Return (X, Y) of the center of cell containing provided text 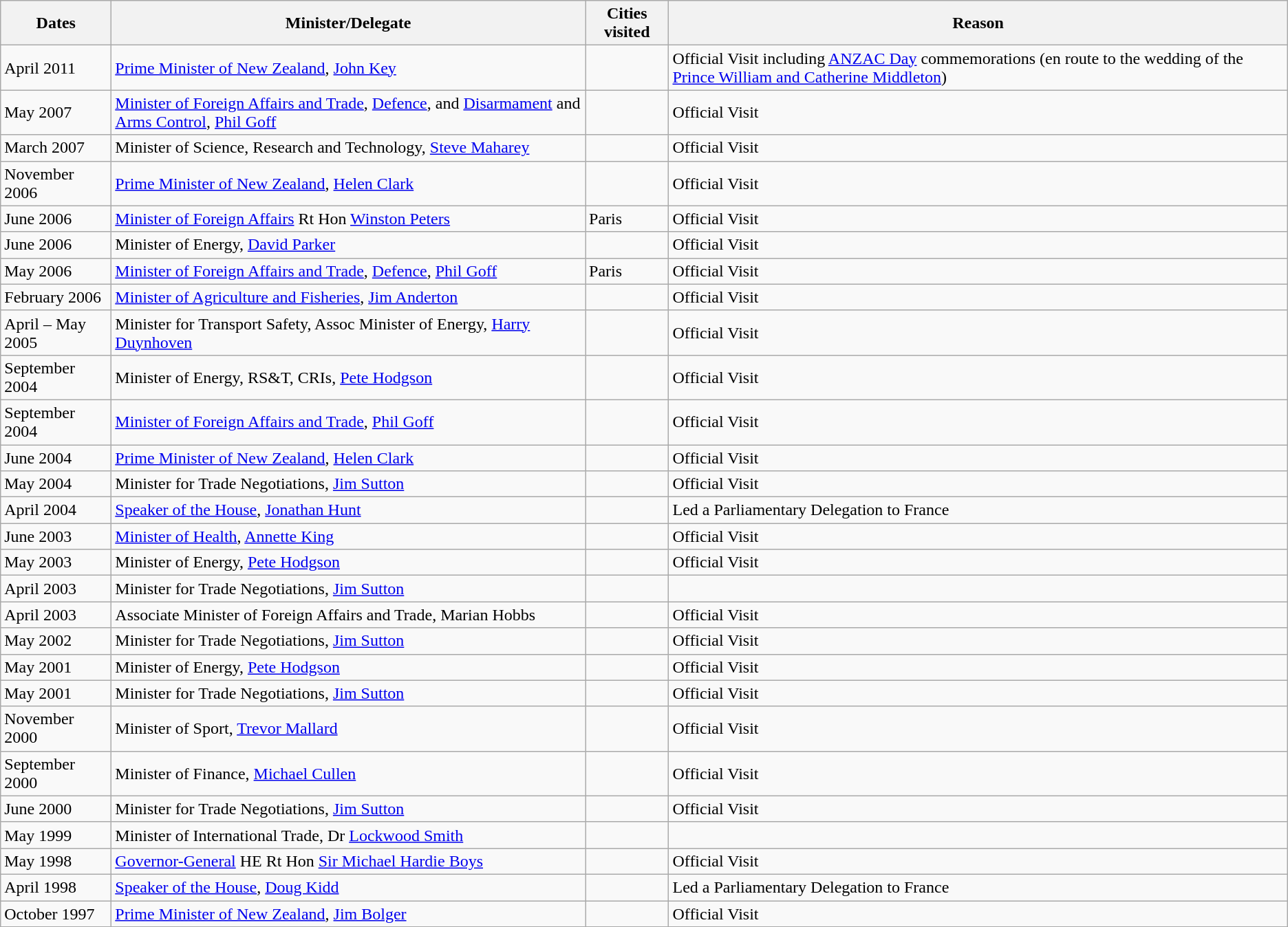
April 2004 (56, 510)
June 2004 (56, 457)
May 2006 (56, 271)
Minister of Sport, Trevor Mallard (348, 729)
April 1998 (56, 887)
Minister of Energy, RS&T, CRIs, Pete Hodgson (348, 377)
Minister of Foreign Affairs and Trade, Phil Goff (348, 422)
Minister for Transport Safety, Assoc Minister of Energy, Harry Duynhoven (348, 333)
Speaker of the House, Jonathan Hunt (348, 510)
May 1998 (56, 861)
Dates (56, 23)
Minister of International Trade, Dr Lockwood Smith (348, 835)
Minister/Delegate (348, 23)
April – May 2005 (56, 333)
May 2002 (56, 641)
Reason (978, 23)
June 2000 (56, 809)
May 1999 (56, 835)
April 2011 (56, 67)
May 2007 (56, 113)
Minister of Foreign Affairs and Trade, Defence, and Disarmament and Arms Control, Phil Goff (348, 113)
Minister of Energy, David Parker (348, 245)
May 2003 (56, 563)
May 2004 (56, 484)
Minister of Agriculture and Fisheries, Jim Anderton (348, 297)
Governor-General HE Rt Hon Sir Michael Hardie Boys (348, 861)
Minister of Finance, Michael Cullen (348, 773)
Speaker of the House, Doug Kidd (348, 887)
October 1997 (56, 914)
March 2007 (56, 148)
September 2000 (56, 773)
February 2006 (56, 297)
Minister of Science, Research and Technology, Steve Maharey (348, 148)
Prime Minister of New Zealand, Jim Bolger (348, 914)
Official Visit including ANZAC Day commemorations (en route to the wedding of the Prince William and Catherine Middleton) (978, 67)
Associate Minister of Foreign Affairs and Trade, Marian Hobbs (348, 615)
June 2003 (56, 536)
Minister of Foreign Affairs and Trade, Defence, Phil Goff (348, 271)
November 2000 (56, 729)
Cities visited (627, 23)
Minister of Health, Annette King (348, 536)
Minister of Foreign Affairs Rt Hon Winston Peters (348, 219)
November 2006 (56, 183)
Prime Minister of New Zealand, John Key (348, 67)
